Output the [x, y] coordinate of the center of the cell containing the given text.  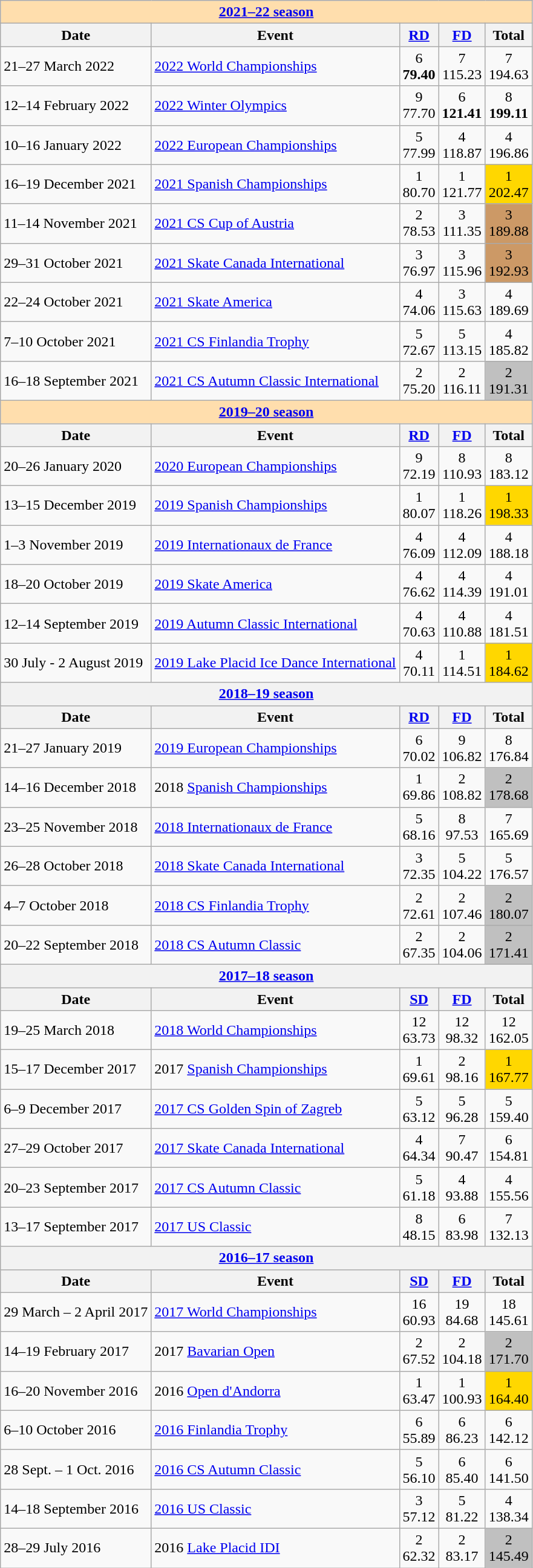
4 70.63 [419, 624]
2022 World Championships [275, 66]
6–10 October 2016 [76, 1430]
5 81.22 [462, 1509]
4 155.56 [508, 1187]
19–25 March 2018 [76, 1030]
9 106.82 [462, 748]
1–3 November 2019 [76, 545]
12 98.32 [462, 1030]
2021 Skate America [275, 302]
16–18 September 2021 [76, 381]
10–16 January 2022 [76, 145]
2 108.82 [462, 787]
28 Sept. – 1 Oct. 2016 [76, 1469]
2 178.68 [508, 787]
2019 Skate America [275, 584]
4 191.01 [508, 584]
21–27 March 2022 [76, 66]
2 78.53 [419, 224]
11–14 November 2021 [76, 224]
6 141.50 [508, 1469]
14–19 February 2017 [76, 1352]
6 70.02 [419, 748]
23–25 November 2018 [76, 827]
2017 US Classic [275, 1227]
6 121.41 [462, 105]
8 97.53 [462, 827]
19 84.68 [462, 1312]
12–14 September 2019 [76, 624]
2019 European Championships [275, 748]
5 72.67 [419, 341]
20–22 September 2018 [76, 944]
2021 Spanish Championships [275, 184]
9 77.70 [419, 105]
8 183.12 [508, 467]
1 167.77 [508, 1070]
2018 CS Autumn Classic [275, 944]
2021–22 season [266, 12]
1 184.62 [508, 663]
2021 Skate Canada International [275, 262]
4 114.39 [462, 584]
2 171.70 [508, 1352]
2016 Lake Placid IDI [275, 1547]
2017–18 season [266, 976]
15–17 December 2017 [76, 1070]
7–10 October 2021 [76, 341]
29 March – 2 April 2017 [76, 1312]
14–18 September 2016 [76, 1509]
4 181.51 [508, 624]
2 98.16 [462, 1070]
7 132.13 [508, 1227]
2 104.06 [462, 944]
7 165.69 [508, 827]
6 86.23 [462, 1430]
7 90.47 [462, 1148]
18–20 October 2019 [76, 584]
1 114.51 [462, 663]
12 63.73 [419, 1030]
2019 Lake Placid Ice Dance International [275, 663]
5 113.15 [462, 341]
4 76.62 [419, 584]
2016–17 season [266, 1258]
5 176.57 [508, 866]
4 93.88 [462, 1187]
3 115.96 [462, 262]
2019–20 season [266, 412]
28–29 July 2016 [76, 1547]
4 76.09 [419, 545]
21–27 January 2019 [76, 748]
5 68.16 [419, 827]
2018 Spanish Championships [275, 787]
3 115.63 [462, 302]
2 62.32 [419, 1547]
2019 Spanish Championships [275, 505]
4 110.88 [462, 624]
8 176.84 [508, 748]
13–15 December 2019 [76, 505]
18 145.61 [508, 1312]
5 56.10 [419, 1469]
4 64.34 [419, 1148]
2 83.17 [462, 1547]
2021 CS Autumn Classic International [275, 381]
4–7 October 2018 [76, 905]
2 75.20 [419, 381]
2018–19 season [266, 694]
16 60.93 [419, 1312]
6 85.40 [462, 1469]
9 72.19 [419, 467]
2 104.18 [462, 1352]
12 162.05 [508, 1030]
20–26 January 2020 [76, 467]
2017 CS Golden Spin of Zagreb [275, 1109]
5 159.40 [508, 1109]
4 138.34 [508, 1509]
2 145.49 [508, 1547]
2022 European Championships [275, 145]
5 63.12 [419, 1109]
4 74.06 [419, 302]
6 142.12 [508, 1430]
6 154.81 [508, 1148]
30 July - 2 August 2019 [76, 663]
2 107.46 [462, 905]
22–24 October 2021 [76, 302]
1 198.33 [508, 505]
5 104.22 [462, 866]
4 189.69 [508, 302]
2 67.52 [419, 1352]
2 180.07 [508, 905]
2017 Spanish Championships [275, 1070]
3 72.35 [419, 866]
2021 CS Finlandia Trophy [275, 341]
2 72.61 [419, 905]
2017 World Championships [275, 1312]
6–9 December 2017 [76, 1109]
2017 Bavarian Open [275, 1352]
3 111.35 [462, 224]
2016 US Classic [275, 1509]
2 67.35 [419, 944]
2018 CS Finlandia Trophy [275, 905]
12–14 February 2022 [76, 105]
4 188.18 [508, 545]
3 192.93 [508, 262]
1 80.70 [419, 184]
2019 Internationaux de France [275, 545]
1 80.07 [419, 505]
2018 Internationaux de France [275, 827]
6 55.89 [419, 1430]
1 100.93 [462, 1390]
14–16 December 2018 [76, 787]
13–17 September 2017 [76, 1227]
3 76.97 [419, 262]
7 194.63 [508, 66]
2019 Autumn Classic International [275, 624]
1 69.86 [419, 787]
1 121.77 [462, 184]
2016 Finlandia Trophy [275, 1430]
5 77.99 [419, 145]
16–19 December 2021 [76, 184]
1 69.61 [419, 1070]
1 63.47 [419, 1390]
4 70.11 [419, 663]
4 118.87 [462, 145]
16–20 November 2016 [76, 1390]
2 171.41 [508, 944]
5 61.18 [419, 1187]
6 79.40 [419, 66]
1 164.40 [508, 1390]
4 196.86 [508, 145]
2022 Winter Olympics [275, 105]
2016 Open d'Andorra [275, 1390]
2017 CS Autumn Classic [275, 1187]
2018 Skate Canada International [275, 866]
2018 World Championships [275, 1030]
1 202.47 [508, 184]
2020 European Championships [275, 467]
27–29 October 2017 [76, 1148]
6 83.98 [462, 1227]
8 48.15 [419, 1227]
8 110.93 [462, 467]
20–23 September 2017 [76, 1187]
2016 CS Autumn Classic [275, 1469]
1 118.26 [462, 505]
3 189.88 [508, 224]
4 112.09 [462, 545]
4 185.82 [508, 341]
2 191.31 [508, 381]
2017 Skate Canada International [275, 1148]
2 116.11 [462, 381]
3 57.12 [419, 1509]
7 115.23 [462, 66]
29–31 October 2021 [76, 262]
26–28 October 2018 [76, 866]
8 199.11 [508, 105]
2021 CS Cup of Austria [275, 224]
5 96.28 [462, 1109]
